Detect which cell encompasses the target text, then output its (X, Y) center coordinate. 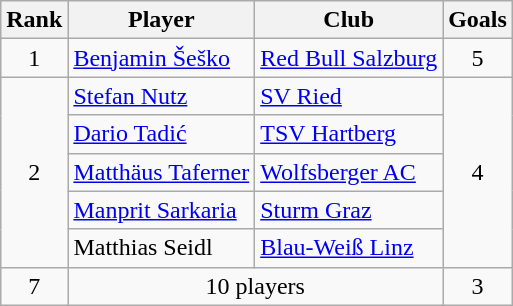
Goals (478, 20)
Dario Tadić (162, 134)
3 (478, 286)
Matthäus Taferner (162, 172)
Red Bull Salzburg (349, 58)
TSV Hartberg (349, 134)
5 (478, 58)
Player (162, 20)
Rank (34, 20)
2 (34, 172)
Benjamin Šeško (162, 58)
Matthias Seidl (162, 248)
Blau-Weiß Linz (349, 248)
10 players (256, 286)
Stefan Nutz (162, 96)
Wolfsberger AC (349, 172)
Sturm Graz (349, 210)
1 (34, 58)
7 (34, 286)
4 (478, 172)
Manprit Sarkaria (162, 210)
SV Ried (349, 96)
Club (349, 20)
